Return the [X, Y] coordinate for the center point of the cell that contains the specified text.  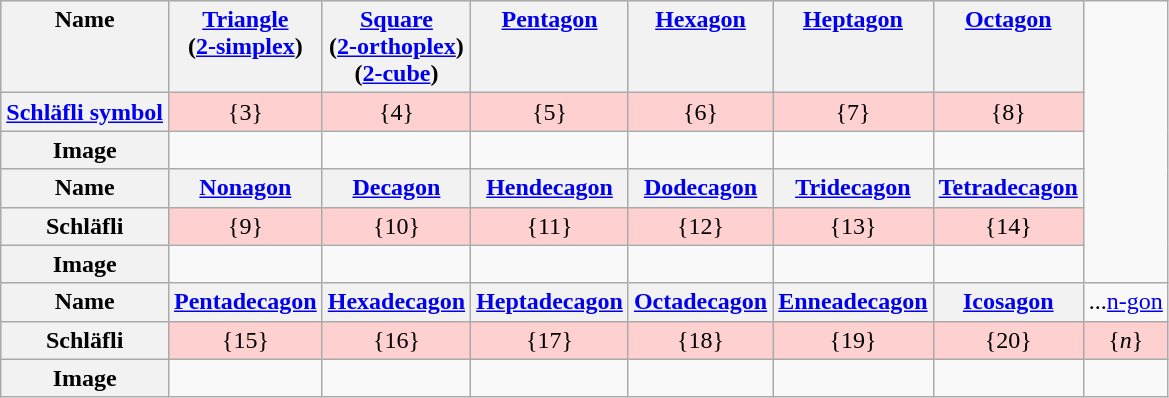
{17} [550, 340]
{19} [853, 340]
Hendecagon [550, 188]
Pentadecagon [246, 302]
{18} [700, 340]
Tetradecagon [1008, 188]
{13} [853, 226]
Nonagon [246, 188]
...n-gon [1126, 302]
{20} [1008, 340]
Square(2-orthoplex)(2-cube) [396, 47]
Hexagon [700, 47]
Heptadecagon [550, 302]
{11} [550, 226]
Dodecagon [700, 188]
Enneadecagon [853, 302]
Heptagon [853, 47]
{12} [700, 226]
Pentagon [550, 47]
Hexadecagon [396, 302]
{7} [853, 112]
Icosagon [1008, 302]
{16} [396, 340]
{6} [700, 112]
Tridecagon [853, 188]
Octadecagon [700, 302]
{15} [246, 340]
{4} [396, 112]
{10} [396, 226]
{9} [246, 226]
Triangle(2-simplex) [246, 47]
{14} [1008, 226]
{n} [1126, 340]
Schläfli symbol [85, 112]
{5} [550, 112]
{3} [246, 112]
{8} [1008, 112]
Decagon [396, 188]
Octagon [1008, 47]
